Find where the given text appears and provide that cell's center as [x, y] coordinate. 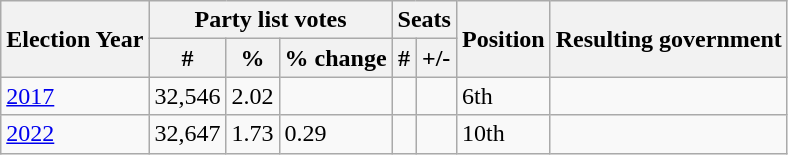
Election Year [75, 39]
32,647 [188, 134]
2022 [75, 134]
2.02 [252, 96]
Seats [424, 20]
% [252, 58]
Resulting government [668, 39]
% change [336, 58]
1.73 [252, 134]
2017 [75, 96]
Party list votes [270, 20]
6th [503, 96]
0.29 [336, 134]
Position [503, 39]
+/- [436, 58]
10th [503, 134]
32,546 [188, 96]
